Determine the [x, y] coordinate at the center of the cell enclosing the given text.  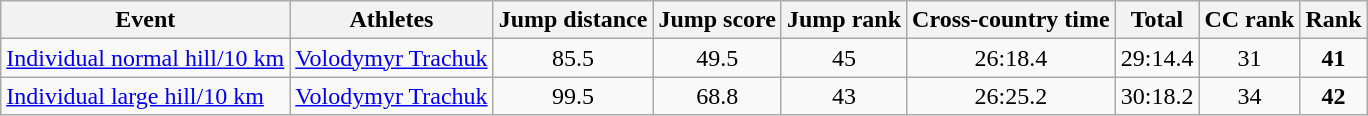
Rank [1334, 20]
Athletes [392, 20]
41 [1334, 58]
26:25.2 [1012, 96]
26:18.4 [1012, 58]
99.5 [573, 96]
Jump rank [844, 20]
Event [146, 20]
Individual normal hill/10 km [146, 58]
45 [844, 58]
43 [844, 96]
Individual large hill/10 km [146, 96]
42 [1334, 96]
34 [1250, 96]
85.5 [573, 58]
49.5 [718, 58]
31 [1250, 58]
68.8 [718, 96]
Jump distance [573, 20]
30:18.2 [1157, 96]
CC rank [1250, 20]
Jump score [718, 20]
Total [1157, 20]
Cross-country time [1012, 20]
29:14.4 [1157, 58]
